Capture the cell that displays the provided text and extract its [X, Y] central coordinate. 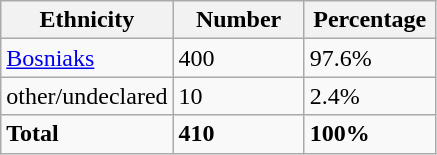
Ethnicity [87, 20]
Bosniaks [87, 58]
10 [238, 96]
97.6% [370, 58]
Number [238, 20]
410 [238, 134]
2.4% [370, 96]
other/undeclared [87, 96]
Percentage [370, 20]
400 [238, 58]
Total [87, 134]
100% [370, 134]
